Determine the (X, Y) coordinate at the center of the cell enclosing the given text.  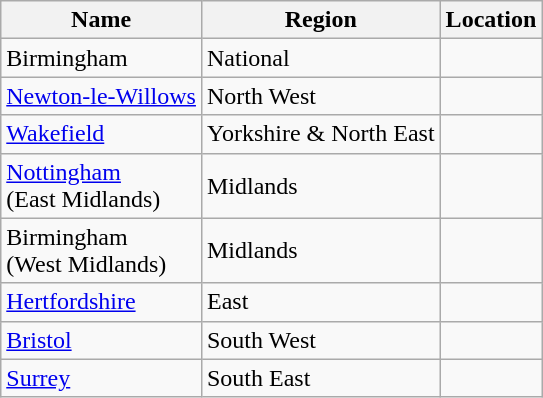
Yorkshire & North East (320, 134)
North West (320, 96)
South West (320, 340)
Name (102, 20)
National (320, 58)
East (320, 302)
Hertfordshire (102, 302)
Location (491, 20)
Birmingham (102, 58)
South East (320, 378)
Region (320, 20)
Surrey (102, 378)
Nottingham(East Midlands) (102, 186)
Newton-le-Willows (102, 96)
Birmingham(West Midlands) (102, 250)
Wakefield (102, 134)
Bristol (102, 340)
